Scan for the cell matching the given text and deliver its [X, Y] coordinate at center. 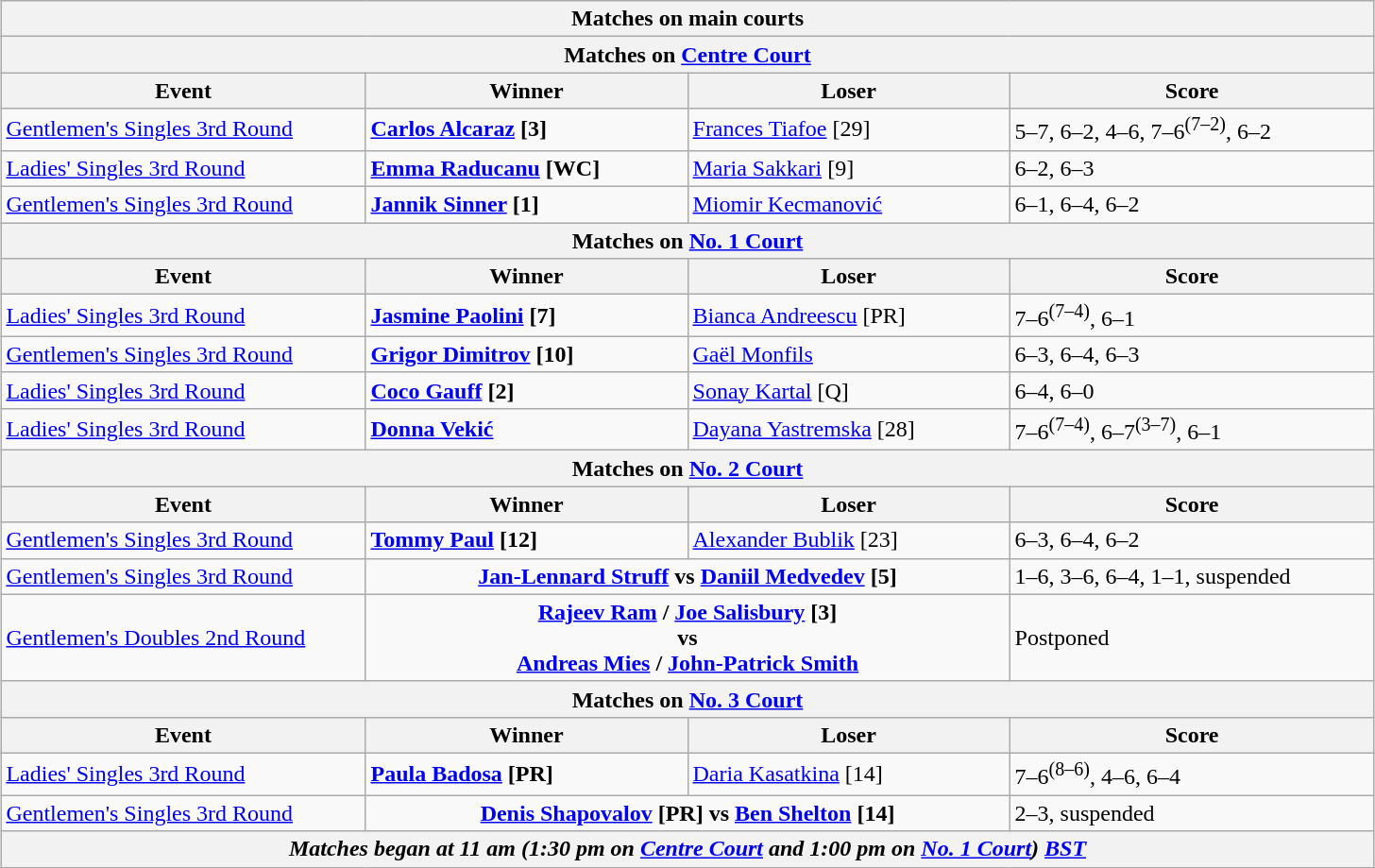
Matches on main courts [687, 19]
Matches on Centre Court [687, 55]
Paula Badosa [PR] [527, 774]
6–4, 6–0 [1192, 390]
Postponed [1192, 638]
1–6, 3–6, 6–4, 1–1, suspended [1192, 576]
6–3, 6–4, 6–2 [1192, 540]
Matches on No. 1 Court [687, 241]
Alexander Bublik [23] [848, 540]
Matches began at 11 am (1:30 pm on Centre Court and 1:00 pm on No. 1 Court) BST [687, 849]
Denis Shapovalov [PR] vs Ben Shelton [14] [687, 813]
6–1, 6–4, 6–2 [1192, 205]
Grigor Dimitrov [10] [527, 354]
Gentlemen's Doubles 2nd Round [183, 638]
Rajeev Ram / Joe Salisbury [3] vs Andreas Mies / John-Patrick Smith [687, 638]
Matches on No. 2 Court [687, 468]
Bianca Andreescu [PR] [848, 315]
Coco Gauff [2] [527, 390]
Tommy Paul [12] [527, 540]
7–6(7–4), 6–1 [1192, 315]
5–7, 6–2, 4–6, 7–6(7–2), 6–2 [1192, 130]
Jasmine Paolini [7] [527, 315]
Donna Vekić [527, 429]
Carlos Alcaraz [3] [527, 130]
Dayana Yastremska [28] [848, 429]
Miomir Kecmanović [848, 205]
Sonay Kartal [Q] [848, 390]
Matches on No. 3 Court [687, 699]
6–2, 6–3 [1192, 168]
2–3, suspended [1192, 813]
Jan-Lennard Struff vs Daniil Medvedev [5] [687, 576]
7–6(8–6), 4–6, 6–4 [1192, 774]
Frances Tiafoe [29] [848, 130]
Gaël Monfils [848, 354]
7–6(7–4), 6–7(3–7), 6–1 [1192, 429]
Maria Sakkari [9] [848, 168]
Daria Kasatkina [14] [848, 774]
Jannik Sinner [1] [527, 205]
Emma Raducanu [WC] [527, 168]
6–3, 6–4, 6–3 [1192, 354]
